Scan for the cell matching the given text and deliver its [X, Y] coordinate at center. 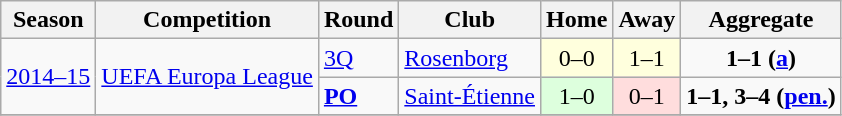
Season [48, 20]
PO [358, 96]
UEFA Europa League [208, 77]
0–1 [647, 96]
2014–15 [48, 77]
Competition [208, 20]
1–1 (a) [761, 58]
Saint-Étienne [470, 96]
Away [647, 20]
0–0 [577, 58]
Home [577, 20]
3Q [358, 58]
Rosenborg [470, 58]
Round [358, 20]
1–1, 3–4 (pen.) [761, 96]
Aggregate [761, 20]
1–0 [577, 96]
Club [470, 20]
1–1 [647, 58]
